Return the (x, y) coordinate for the center point of the cell that contains the specified text.  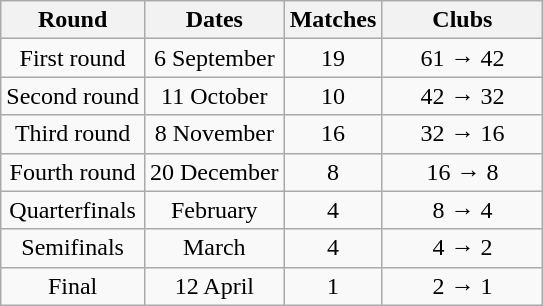
19 (333, 58)
11 October (214, 96)
16 → 8 (462, 172)
42 → 32 (462, 96)
Final (73, 286)
March (214, 248)
20 December (214, 172)
61 → 42 (462, 58)
Matches (333, 20)
First round (73, 58)
6 September (214, 58)
16 (333, 134)
8 November (214, 134)
Clubs (462, 20)
8 → 4 (462, 210)
Quarterfinals (73, 210)
12 April (214, 286)
Third round (73, 134)
Second round (73, 96)
Round (73, 20)
8 (333, 172)
Dates (214, 20)
32 → 16 (462, 134)
4 → 2 (462, 248)
2 → 1 (462, 286)
10 (333, 96)
Semifinals (73, 248)
Fourth round (73, 172)
February (214, 210)
1 (333, 286)
